Locate the cell with the specified text and output its [x, y] center coordinate. 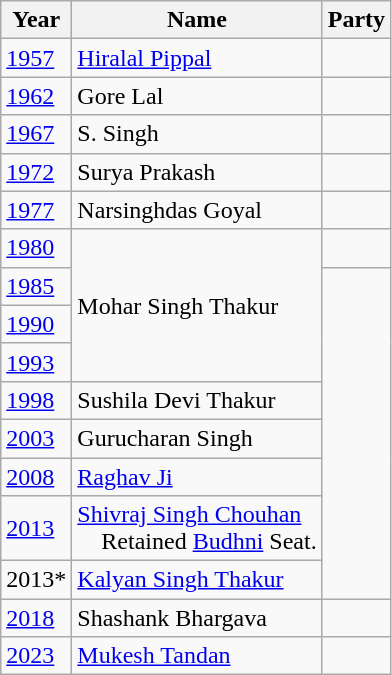
Raghav Ji [197, 477]
Gore Lal [197, 96]
Gurucharan Singh [197, 438]
2008 [36, 477]
Shashank Bhargava [197, 618]
2003 [36, 438]
Year [36, 20]
1998 [36, 400]
Kalyan Singh Thakur [197, 580]
Party [356, 20]
Surya Prakash [197, 172]
Name [197, 20]
1980 [36, 248]
Mukesh Tandan [197, 656]
1967 [36, 134]
1957 [36, 58]
Shivraj Singh Chouhan Retained Budhni Seat. [197, 528]
Narsinghdas Goyal [197, 210]
Hiralal Pippal [197, 58]
1977 [36, 210]
1993 [36, 362]
2023 [36, 656]
2013 [36, 528]
1972 [36, 172]
Sushila Devi Thakur [197, 400]
1990 [36, 324]
S. Singh [197, 134]
1962 [36, 96]
2013* [36, 580]
Mohar Singh Thakur [197, 305]
2018 [36, 618]
1985 [36, 286]
